Return (X, Y) of the center of cell containing provided text 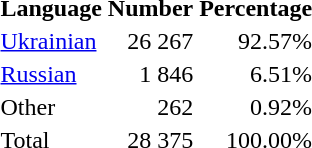
1 846 (150, 74)
262 (150, 107)
26 267 (150, 41)
